Scan for the cell matching the given text and deliver its (X, Y) coordinate at center. 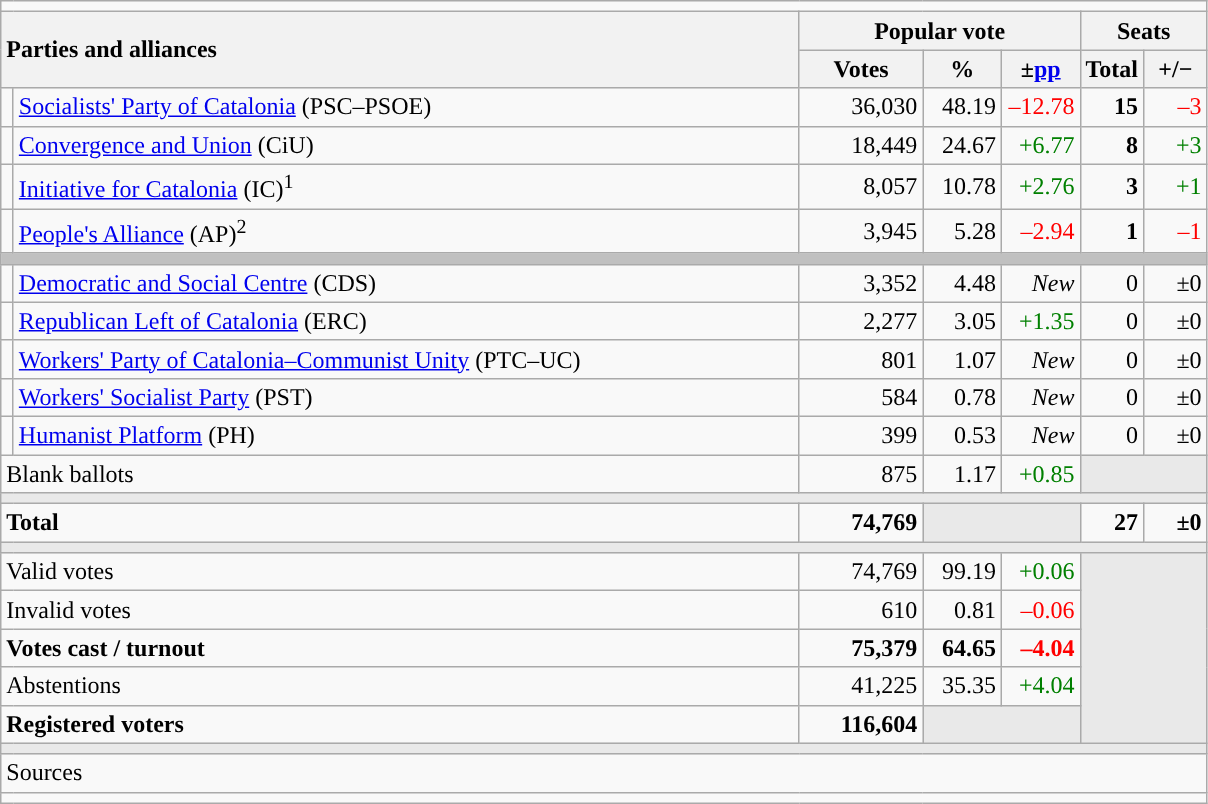
Humanist Platform (PH) (406, 435)
801 (861, 359)
48.19 (962, 107)
36,030 (861, 107)
1 (1112, 232)
10.78 (962, 186)
Valid votes (400, 572)
116,604 (861, 724)
5.28 (962, 232)
399 (861, 435)
–4.04 (1040, 648)
875 (861, 474)
64.65 (962, 648)
Blank ballots (400, 474)
±pp (1040, 69)
1.07 (962, 359)
+1 (1176, 186)
Socialists' Party of Catalonia (PSC–PSOE) (406, 107)
3,945 (861, 232)
–2.94 (1040, 232)
+3 (1176, 145)
4.48 (962, 283)
3,352 (861, 283)
+0.06 (1040, 572)
+/− (1176, 69)
–1 (1176, 232)
0.78 (962, 397)
Democratic and Social Centre (CDS) (406, 283)
Abstentions (400, 686)
Workers' Party of Catalonia–Communist Unity (PTC–UC) (406, 359)
Votes cast / turnout (400, 648)
Votes (861, 69)
3.05 (962, 321)
75,379 (861, 648)
3 (1112, 186)
+6.77 (1040, 145)
584 (861, 397)
% (962, 69)
8,057 (861, 186)
18,449 (861, 145)
Popular vote (940, 31)
Workers' Socialist Party (PST) (406, 397)
Seats (1144, 31)
Initiative for Catalonia (IC)1 (406, 186)
Invalid votes (400, 610)
+1.35 (1040, 321)
Parties and alliances (400, 50)
0.81 (962, 610)
99.19 (962, 572)
Registered voters (400, 724)
27 (1112, 523)
2,277 (861, 321)
Convergence and Union (CiU) (406, 145)
8 (1112, 145)
1.17 (962, 474)
–12.78 (1040, 107)
–0.06 (1040, 610)
Republican Left of Catalonia (ERC) (406, 321)
24.67 (962, 145)
15 (1112, 107)
41,225 (861, 686)
+4.04 (1040, 686)
+0.85 (1040, 474)
35.35 (962, 686)
0.53 (962, 435)
–3 (1176, 107)
+2.76 (1040, 186)
Sources (604, 773)
610 (861, 610)
People's Alliance (AP)2 (406, 232)
